Extract the [x, y] coordinate from the center of the cell holding the provided text.  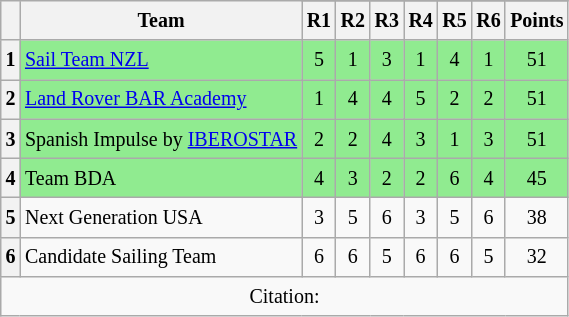
R5 [455, 20]
R1 [319, 20]
R6 [488, 20]
Sail Team NZL [161, 60]
Team [161, 20]
38 [536, 218]
Spanish Impulse by IBEROSTAR [161, 138]
Candidate Sailing Team [161, 258]
Points [536, 20]
32 [536, 258]
R2 [353, 20]
45 [536, 178]
Citation: [284, 296]
R4 [421, 20]
Next Generation USA [161, 218]
R3 [387, 20]
Land Rover BAR Academy [161, 100]
Team BDA [161, 178]
